For the text-containing cell, return its midpoint in (x, y) coordinate format. 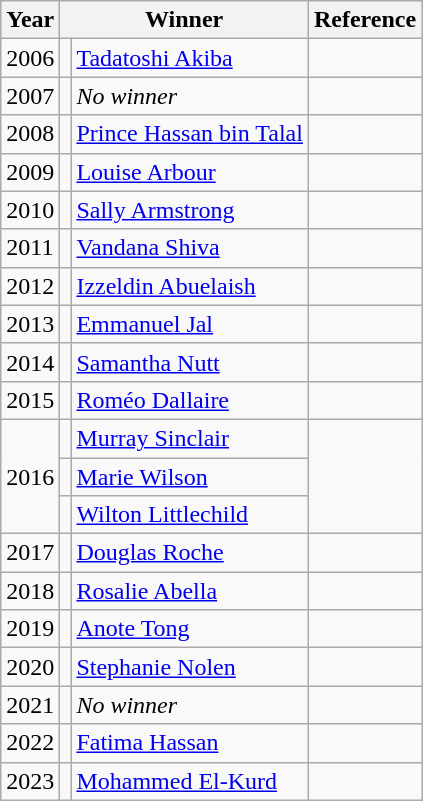
2008 (30, 134)
2007 (30, 96)
Year (30, 20)
Samantha Nutt (190, 362)
2018 (30, 591)
Stephanie Nolen (190, 667)
Tadatoshi Akiba (190, 58)
2013 (30, 324)
Mohammed El-Kurd (190, 781)
2016 (30, 476)
Roméo Dallaire (190, 400)
2015 (30, 400)
Emmanuel Jal (190, 324)
2014 (30, 362)
Wilton Littlechild (190, 515)
Winner (184, 20)
2019 (30, 629)
2010 (30, 210)
2022 (30, 743)
Rosalie Abella (190, 591)
2021 (30, 705)
2006 (30, 58)
Fatima Hassan (190, 743)
Vandana Shiva (190, 248)
Izzeldin Abuelaish (190, 286)
Louise Arbour (190, 172)
Marie Wilson (190, 477)
Sally Armstrong (190, 210)
2011 (30, 248)
Anote Tong (190, 629)
2020 (30, 667)
2012 (30, 286)
2023 (30, 781)
Prince Hassan bin Talal (190, 134)
Murray Sinclair (190, 438)
Douglas Roche (190, 553)
2009 (30, 172)
2017 (30, 553)
Reference (364, 20)
